Return the [x, y] coordinate for the center point of the cell that contains the specified text.  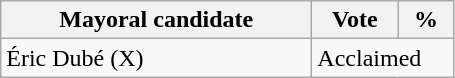
% [426, 20]
Éric Dubé (X) [156, 58]
Vote [355, 20]
Mayoral candidate [156, 20]
Acclaimed [383, 58]
